Return the (x, y) coordinate for the center point of the cell that contains the specified text.  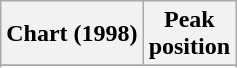
Peakposition (189, 34)
Chart (1998) (72, 34)
